Return the (x, y) coordinate for the center point of the cell that contains the specified text.  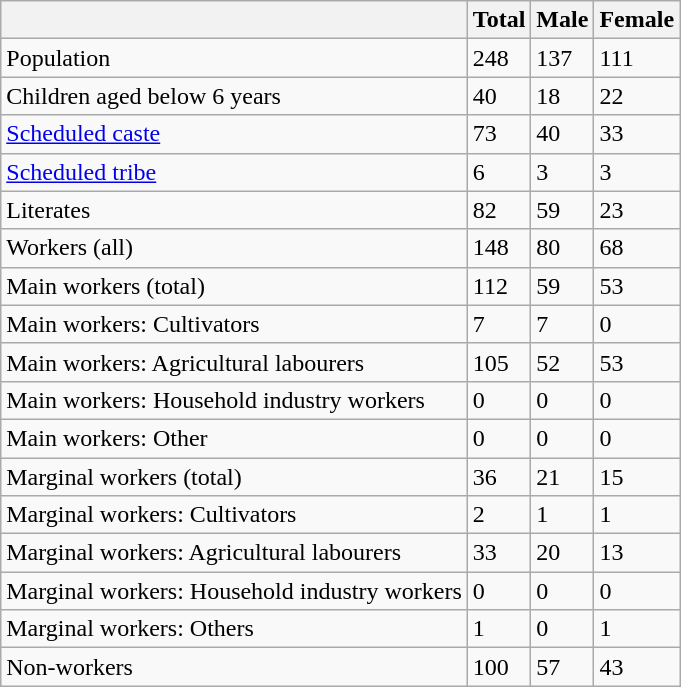
23 (637, 210)
18 (562, 96)
Non-workers (234, 667)
Workers (all) (234, 248)
Main workers: Other (234, 438)
148 (499, 248)
43 (637, 667)
Total (499, 20)
Marginal workers: Cultivators (234, 515)
137 (562, 58)
Marginal workers (total) (234, 477)
68 (637, 248)
Marginal workers: Agricultural labourers (234, 553)
Female (637, 20)
Scheduled caste (234, 134)
Male (562, 20)
248 (499, 58)
15 (637, 477)
82 (499, 210)
Main workers: Agricultural labourers (234, 362)
Marginal workers: Household industry workers (234, 591)
22 (637, 96)
20 (562, 553)
112 (499, 286)
105 (499, 362)
Marginal workers: Others (234, 629)
80 (562, 248)
21 (562, 477)
Children aged below 6 years (234, 96)
13 (637, 553)
100 (499, 667)
111 (637, 58)
Literates (234, 210)
73 (499, 134)
Main workers: Household industry workers (234, 400)
Main workers (total) (234, 286)
2 (499, 515)
Population (234, 58)
Scheduled tribe (234, 172)
6 (499, 172)
36 (499, 477)
52 (562, 362)
Main workers: Cultivators (234, 324)
57 (562, 667)
